Output the [x, y] coordinate of the center of the cell containing the given text.  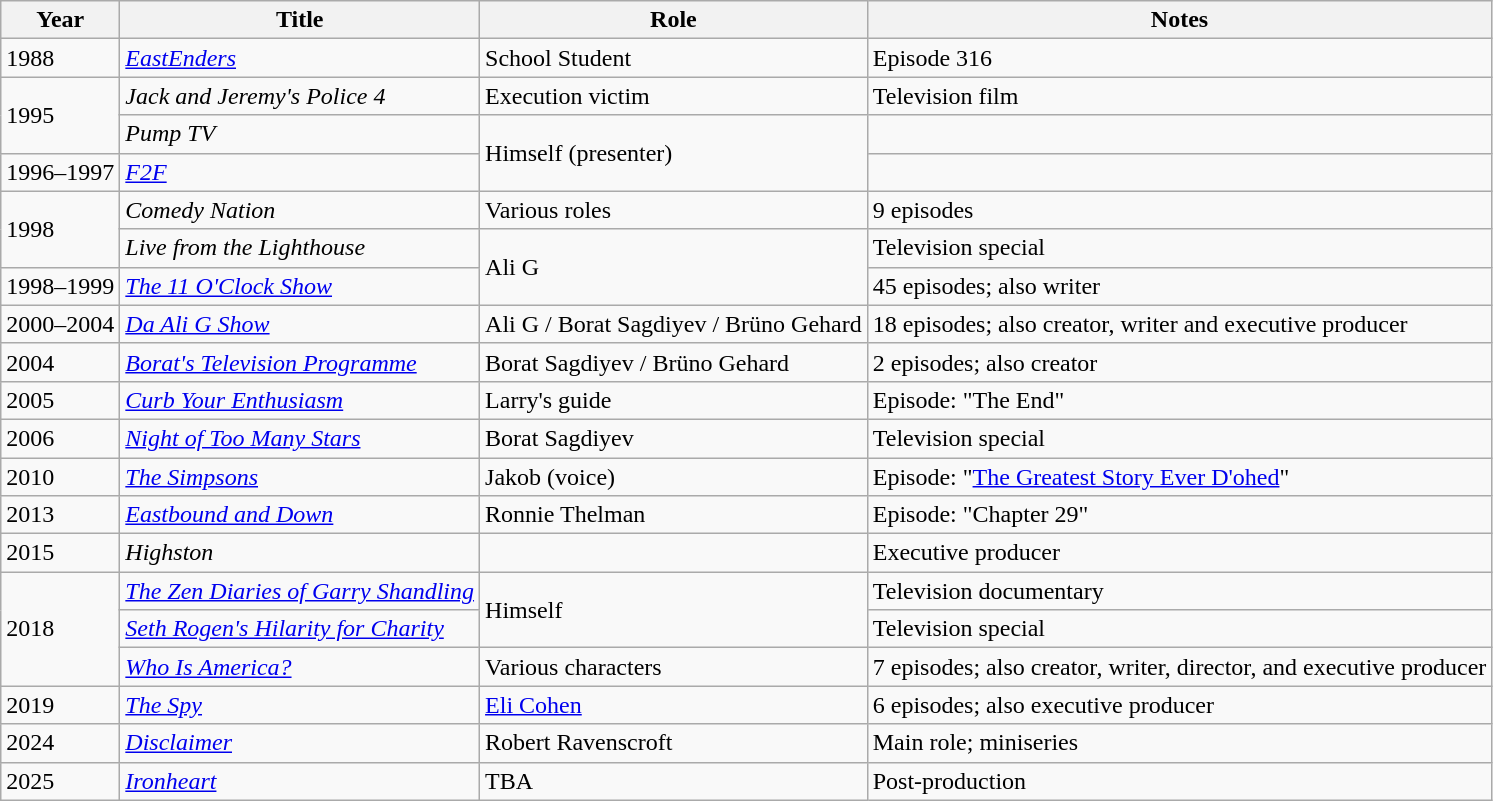
Pump TV [300, 134]
Executive producer [1180, 553]
Ironheart [300, 781]
Curb Your Enthusiasm [300, 400]
The Spy [300, 705]
Notes [1180, 20]
Jack and Jeremy's Police 4 [300, 96]
Episode: "The End" [1180, 400]
Episode: "The Greatest Story Ever D'ohed" [1180, 477]
2025 [60, 781]
Title [300, 20]
Robert Ravenscroft [674, 743]
Da Ali G Show [300, 324]
The Zen Diaries of Garry Shandling [300, 591]
Ronnie Thelman [674, 515]
Borat Sagdiyev [674, 438]
The 11 O'Clock Show [300, 286]
Execution victim [674, 96]
Comedy Nation [300, 210]
2015 [60, 553]
Eastbound and Down [300, 515]
Television documentary [1180, 591]
2010 [60, 477]
1998–1999 [60, 286]
Various characters [674, 667]
EastEnders [300, 58]
Night of Too Many Stars [300, 438]
1996–1997 [60, 172]
Year [60, 20]
F2F [300, 172]
Episode: "Chapter 29" [1180, 515]
The Simpsons [300, 477]
1988 [60, 58]
Highston [300, 553]
School Student [674, 58]
1995 [60, 115]
Live from the Lighthouse [300, 248]
2013 [60, 515]
Himself (presenter) [674, 153]
6 episodes; also executive producer [1180, 705]
Himself [674, 610]
Who Is America? [300, 667]
Episode 316 [1180, 58]
2019 [60, 705]
2006 [60, 438]
Various roles [674, 210]
1998 [60, 229]
Borat Sagdiyev / Brüno Gehard [674, 362]
2018 [60, 629]
Role [674, 20]
Eli Cohen [674, 705]
Disclaimer [300, 743]
2 episodes; also creator [1180, 362]
Ali G [674, 267]
45 episodes; also writer [1180, 286]
2024 [60, 743]
9 episodes [1180, 210]
18 episodes; also creator, writer and executive producer [1180, 324]
Post-production [1180, 781]
Seth Rogen's Hilarity for Charity [300, 629]
Main role; miniseries [1180, 743]
Borat's Television Programme [300, 362]
Ali G / Borat Sagdiyev / Brüno Gehard [674, 324]
Jakob (voice) [674, 477]
Television film [1180, 96]
2000–2004 [60, 324]
2004 [60, 362]
2005 [60, 400]
TBA [674, 781]
7 episodes; also creator, writer, director, and executive producer [1180, 667]
Larry's guide [674, 400]
